From the cell containing the given text, extract its center point as [X, Y] coordinate. 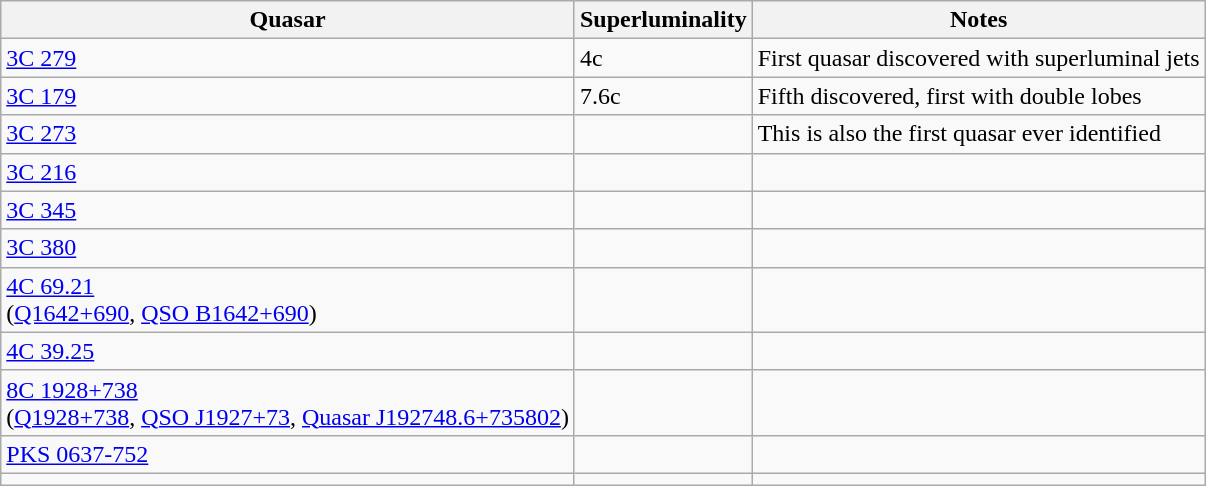
3C 216 [288, 172]
PKS 0637-752 [288, 454]
7.6c [663, 96]
Quasar [288, 20]
3C 380 [288, 248]
8C 1928+738 (Q1928+738, QSO J1927+73, Quasar J192748.6+735802) [288, 402]
3C 179 [288, 96]
Superluminality [663, 20]
4C 39.25 [288, 351]
First quasar discovered with superluminal jets [978, 58]
3C 279 [288, 58]
4C 69.21 (Q1642+690, QSO B1642+690) [288, 300]
Notes [978, 20]
3C 345 [288, 210]
Fifth discovered, first with double lobes [978, 96]
3C 273 [288, 134]
4c [663, 58]
This is also the first quasar ever identified [978, 134]
